Return [x, y] of the center of cell containing provided text 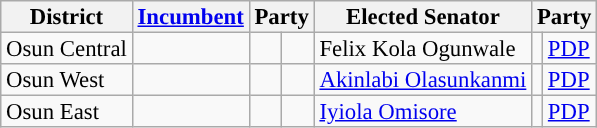
Elected Senator [423, 17]
Akinlabi Olasunkanmi [423, 80]
Iyiola Omisore [423, 112]
Osun West [66, 80]
Osun East [66, 112]
Felix Kola Ogunwale [423, 49]
District [66, 17]
Osun Central [66, 49]
Incumbent [190, 17]
